From the cell containing the given text, extract its center point as [x, y] coordinate. 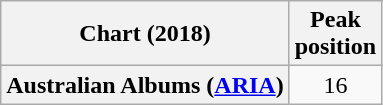
Australian Albums (ARIA) [145, 85]
Peak position [335, 34]
16 [335, 85]
Chart (2018) [145, 34]
